Provide the (x, y) coordinate of the cell's center where the given text is located.  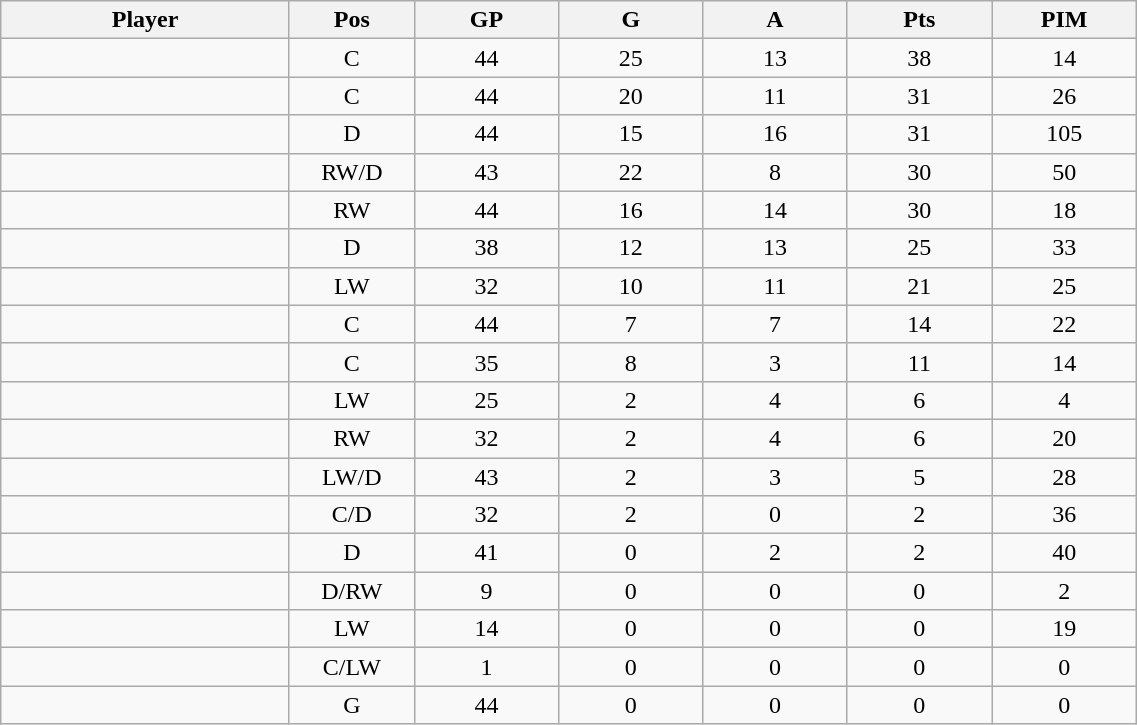
9 (486, 591)
A (775, 20)
10 (631, 286)
RW/D (352, 172)
35 (486, 362)
Player (146, 20)
105 (1064, 134)
41 (486, 553)
C/D (352, 515)
15 (631, 134)
PIM (1064, 20)
5 (919, 477)
21 (919, 286)
28 (1064, 477)
26 (1064, 96)
18 (1064, 210)
Pos (352, 20)
50 (1064, 172)
1 (486, 667)
D/RW (352, 591)
33 (1064, 248)
19 (1064, 629)
C/LW (352, 667)
40 (1064, 553)
LW/D (352, 477)
36 (1064, 515)
12 (631, 248)
Pts (919, 20)
GP (486, 20)
